Output the (X, Y) coordinate of the center of the cell containing the given text.  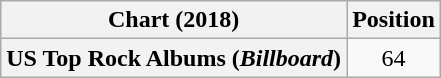
Chart (2018) (174, 20)
US Top Rock Albums (Billboard) (174, 58)
Position (394, 20)
64 (394, 58)
